From the cell containing the given text, extract its center point as [x, y] coordinate. 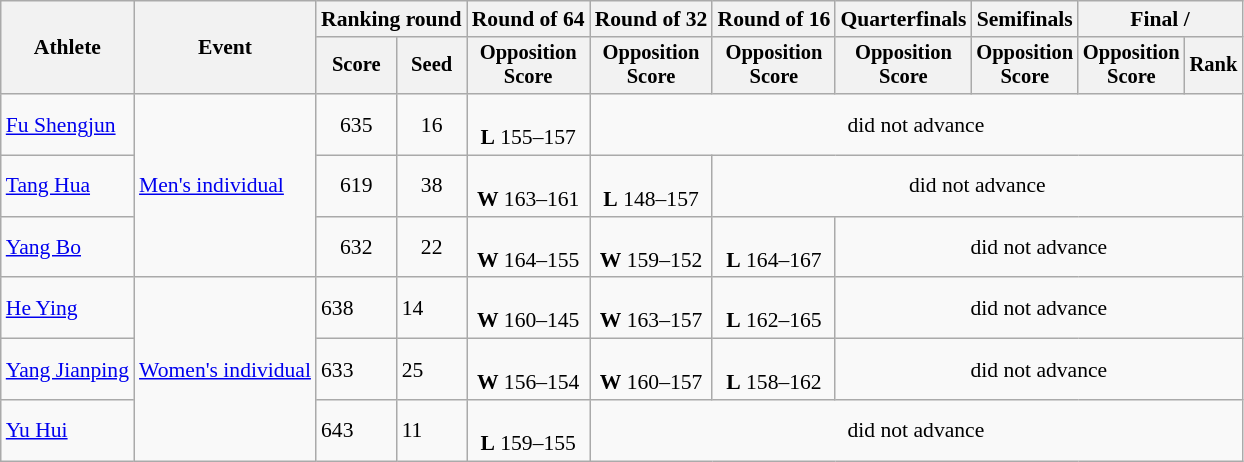
638 [356, 308]
Round of 32 [652, 19]
16 [432, 124]
643 [356, 430]
L 148–157 [652, 186]
Yu Hui [68, 430]
619 [356, 186]
14 [432, 308]
Fu Shengjun [68, 124]
635 [356, 124]
Event [225, 48]
Men's individual [225, 186]
Athlete [68, 48]
L 162–165 [774, 308]
Women's individual [225, 370]
11 [432, 430]
He Ying [68, 308]
L 158–162 [774, 370]
Seed [432, 66]
25 [432, 370]
Semifinals [1024, 19]
Quarterfinals [903, 19]
Yang Jianping [68, 370]
W 160–157 [652, 370]
L 164–167 [774, 248]
W 156–154 [528, 370]
Score [356, 66]
W 163–157 [652, 308]
22 [432, 248]
W 160–145 [528, 308]
Ranking round [392, 19]
L 159–155 [528, 430]
633 [356, 370]
38 [432, 186]
W 159–152 [652, 248]
Tang Hua [68, 186]
Round of 16 [774, 19]
L 155–157 [528, 124]
W 163–161 [528, 186]
Final / [1160, 19]
W 164–155 [528, 248]
Rank [1214, 66]
Round of 64 [528, 19]
632 [356, 248]
Yang Bo [68, 248]
